Identify which cell holds the provided text, then report its (X, Y) central coordinate. 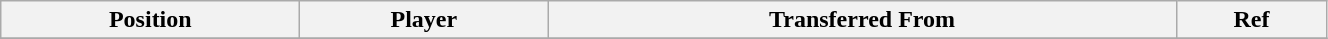
Ref (1251, 20)
Transferred From (862, 20)
Player (424, 20)
Position (150, 20)
